Locate the cell with the specified text and output its [X, Y] center coordinate. 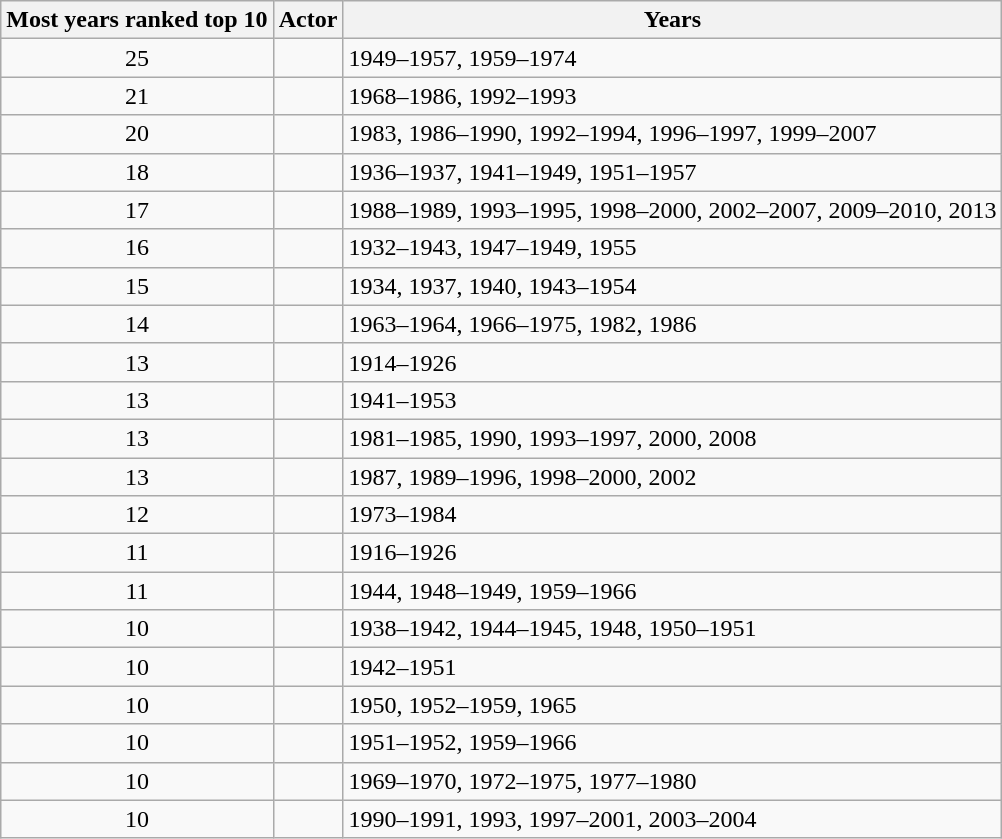
1941–1953 [672, 400]
21 [137, 96]
Actor [308, 20]
1934, 1937, 1940, 1943–1954 [672, 286]
1968–1986, 1992–1993 [672, 96]
18 [137, 172]
1988–1989, 1993–1995, 1998–2000, 2002–2007, 2009–2010, 2013 [672, 210]
Most years ranked top 10 [137, 20]
20 [137, 134]
12 [137, 515]
1914–1926 [672, 362]
1969–1970, 1972–1975, 1977–1980 [672, 781]
1973–1984 [672, 515]
1990–1991, 1993, 1997–2001, 2003–2004 [672, 819]
16 [137, 248]
Years [672, 20]
1987, 1989–1996, 1998–2000, 2002 [672, 477]
1963–1964, 1966–1975, 1982, 1986 [672, 324]
17 [137, 210]
1944, 1948–1949, 1959–1966 [672, 591]
1949–1957, 1959–1974 [672, 58]
1981–1985, 1990, 1993–1997, 2000, 2008 [672, 438]
1942–1951 [672, 667]
1950, 1952–1959, 1965 [672, 705]
25 [137, 58]
1983, 1986–1990, 1992–1994, 1996–1997, 1999–2007 [672, 134]
1951–1952, 1959–1966 [672, 743]
1932–1943, 1947–1949, 1955 [672, 248]
15 [137, 286]
1938–1942, 1944–1945, 1948, 1950–1951 [672, 629]
14 [137, 324]
1936–1937, 1941–1949, 1951–1957 [672, 172]
1916–1926 [672, 553]
